Locate the cell with the specified text and output its (x, y) center coordinate. 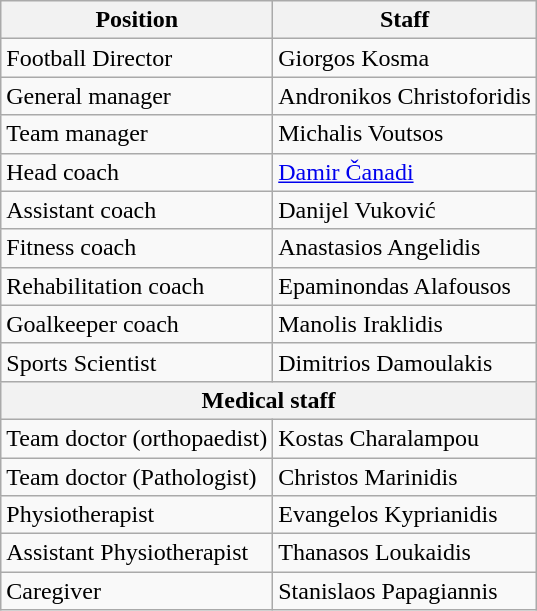
Fitness coach (137, 248)
Stanislaos Papagiannis (405, 591)
Rehabilitation coach (137, 286)
General manager (137, 96)
Physiotherapist (137, 515)
Football Director (137, 58)
Michalis Voutsos (405, 134)
Dimitrios Damoulakis (405, 362)
Assistant coach (137, 210)
Manolis Iraklidis (405, 324)
Danijel Vuković (405, 210)
Medical staff (269, 400)
Evangelos Kyprianidis (405, 515)
Anastasios Angelidis (405, 248)
Giorgos Kosma (405, 58)
Team manager (137, 134)
Kostas Charalampou (405, 438)
Andronikos Christoforidis (405, 96)
Head coach (137, 172)
Assistant Physiotherapist (137, 553)
Staff (405, 20)
Team doctor (Pathologist) (137, 477)
Caregiver (137, 591)
Sports Scientist (137, 362)
Team doctor (orthopaedist) (137, 438)
Thanasos Loukaidis (405, 553)
Damir Čanadi (405, 172)
Epaminondas Alafousos (405, 286)
Goalkeeper coach (137, 324)
Position (137, 20)
Christos Marinidis (405, 477)
